Search for the cell housing the specified text and yield its (x, y) center coordinate. 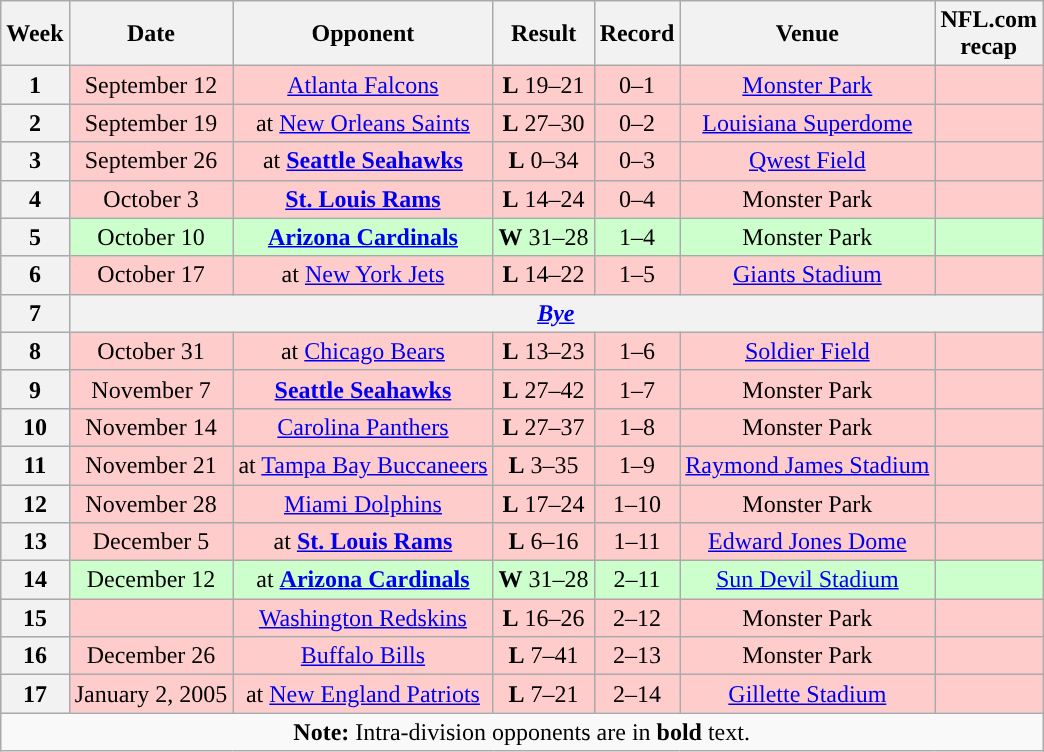
L 13–23 (544, 351)
Soldier Field (808, 351)
at Chicago Bears (363, 351)
Week (35, 34)
September 26 (151, 161)
6 (35, 275)
1–8 (637, 427)
1–5 (637, 275)
November 14 (151, 427)
at New York Jets (363, 275)
1–11 (637, 542)
Sun Devil Stadium (808, 580)
4 (35, 199)
L 14–22 (544, 275)
at New England Patriots (363, 694)
17 (35, 694)
L 7–21 (544, 694)
October 3 (151, 199)
September 12 (151, 85)
L 27–30 (544, 123)
L 14–24 (544, 199)
at Seattle Seahawks (363, 161)
November 28 (151, 503)
December 5 (151, 542)
1 (35, 85)
October 31 (151, 351)
Arizona Cardinals (363, 237)
Result (544, 34)
Raymond James Stadium (808, 465)
Carolina Panthers (363, 427)
at St. Louis Rams (363, 542)
11 (35, 465)
NFL.comrecap (989, 34)
November 21 (151, 465)
St. Louis Rams (363, 199)
L 6–16 (544, 542)
1–9 (637, 465)
Louisiana Superdome (808, 123)
Washington Redskins (363, 618)
1–10 (637, 503)
L 16–26 (544, 618)
0–1 (637, 85)
Date (151, 34)
9 (35, 389)
0–2 (637, 123)
1–4 (637, 237)
Miami Dolphins (363, 503)
L 17–24 (544, 503)
Gillette Stadium (808, 694)
January 2, 2005 (151, 694)
15 (35, 618)
Atlanta Falcons (363, 85)
16 (35, 656)
8 (35, 351)
Buffalo Bills (363, 656)
2–12 (637, 618)
Record (637, 34)
Edward Jones Dome (808, 542)
Note: Intra-division opponents are in bold text. (522, 732)
at Arizona Cardinals (363, 580)
L 0–34 (544, 161)
0–3 (637, 161)
10 (35, 427)
L 27–37 (544, 427)
Seattle Seahawks (363, 389)
3 (35, 161)
L 3–35 (544, 465)
November 7 (151, 389)
Venue (808, 34)
at Tampa Bay Buccaneers (363, 465)
October 10 (151, 237)
12 (35, 503)
at New Orleans Saints (363, 123)
L 27–42 (544, 389)
5 (35, 237)
14 (35, 580)
L 7–41 (544, 656)
Bye (556, 313)
Qwest Field (808, 161)
0–4 (637, 199)
1–6 (637, 351)
December 26 (151, 656)
October 17 (151, 275)
September 19 (151, 123)
2–11 (637, 580)
2 (35, 123)
7 (35, 313)
December 12 (151, 580)
13 (35, 542)
Giants Stadium (808, 275)
1–7 (637, 389)
L 19–21 (544, 85)
2–14 (637, 694)
Opponent (363, 34)
2–13 (637, 656)
